Return [X, Y] of the center of cell containing provided text 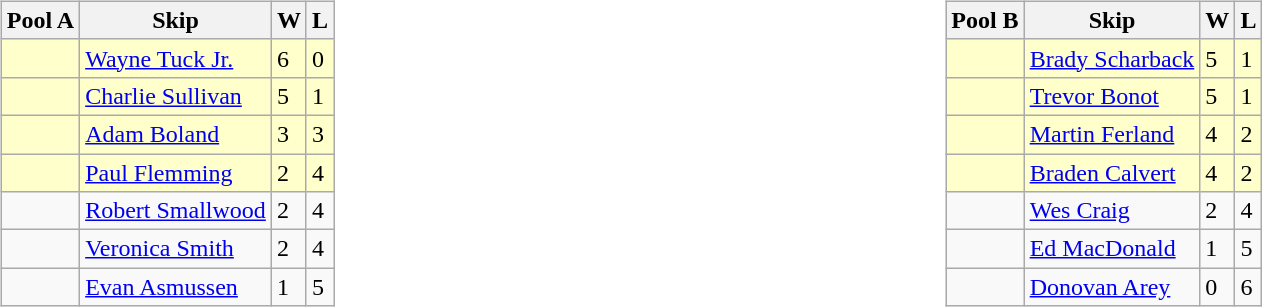
Adam Boland [176, 134]
Donovan Arey [1112, 287]
Pool B [985, 20]
Ed MacDonald [1112, 249]
Braden Calvert [1112, 173]
Veronica Smith [176, 249]
Martin Ferland [1112, 134]
Paul Flemming [176, 173]
Brady Scharback [1112, 58]
Charlie Sullivan [176, 96]
Wayne Tuck Jr. [176, 58]
Trevor Bonot [1112, 96]
Wes Craig [1112, 211]
Evan Asmussen [176, 287]
Pool A [40, 20]
Robert Smallwood [176, 211]
